Extract the (x, y) coordinate from the center of the cell holding the provided text.  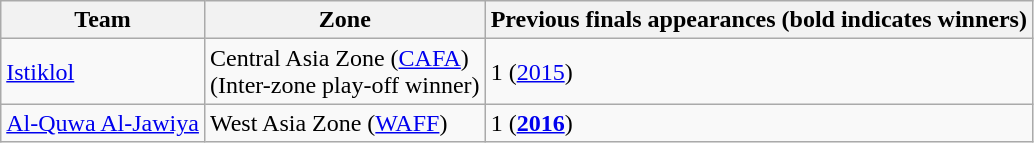
1 (2016) (758, 123)
Istiklol (103, 72)
West Asia Zone (WAFF) (344, 123)
Central Asia Zone (CAFA)(Inter-zone play-off winner) (344, 72)
Zone (344, 20)
Al-Quwa Al-Jawiya (103, 123)
Previous finals appearances (bold indicates winners) (758, 20)
1 (2015) (758, 72)
Team (103, 20)
